Search for the cell housing the specified text and yield its [x, y] center coordinate. 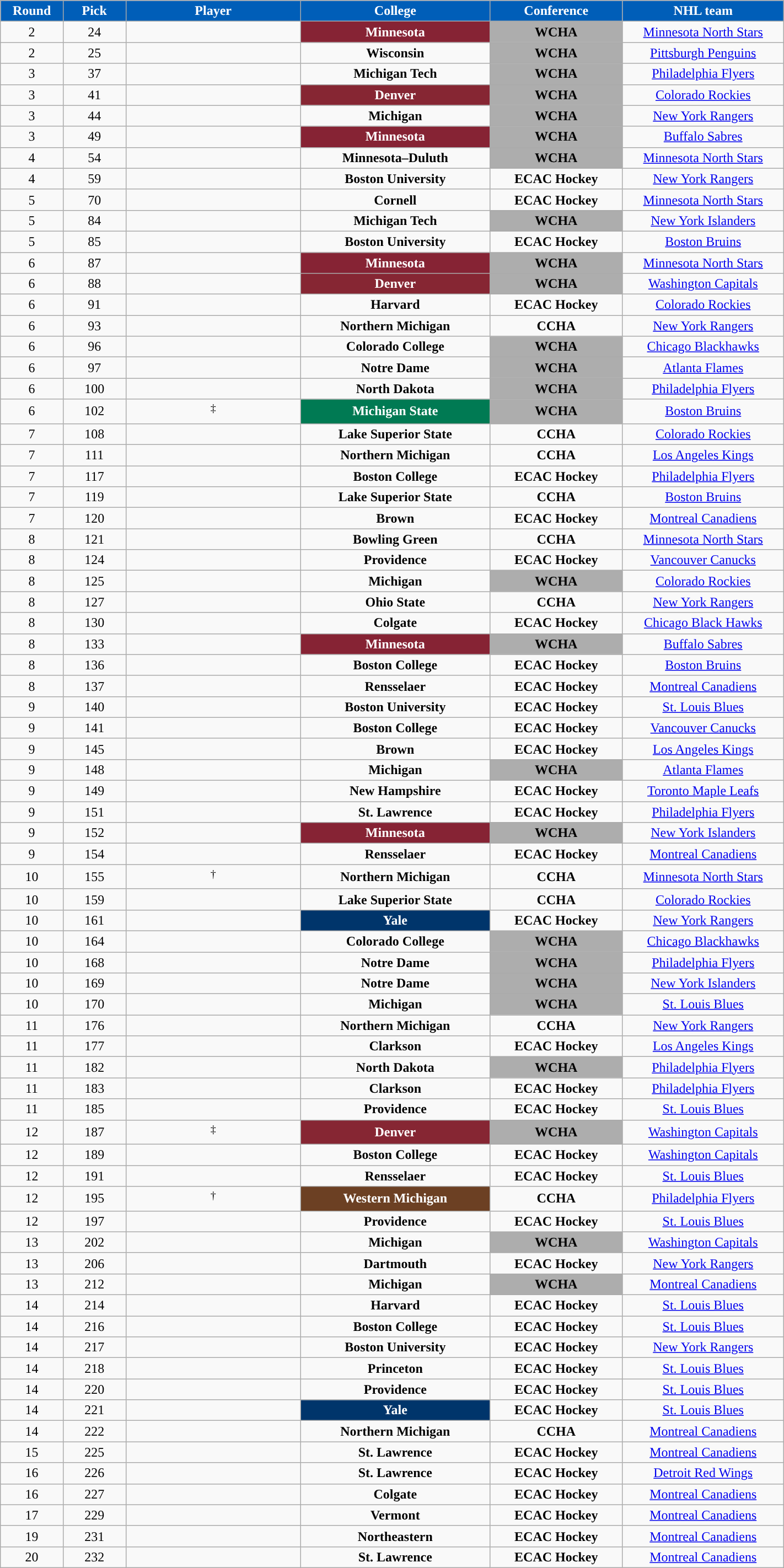
229 [94, 1515]
137 [94, 686]
102 [94, 411]
125 [94, 581]
121 [94, 539]
222 [94, 1431]
Northeastern [395, 1536]
Vermont [395, 1515]
127 [94, 602]
148 [94, 770]
170 [94, 1005]
37 [94, 74]
College [395, 11]
17 [32, 1515]
191 [94, 1176]
231 [94, 1536]
20 [32, 1557]
25 [94, 53]
169 [94, 984]
84 [94, 221]
124 [94, 560]
232 [94, 1557]
Western Michigan [395, 1199]
225 [94, 1452]
136 [94, 665]
Princeton [395, 1368]
97 [94, 368]
Cornell [395, 200]
119 [94, 497]
108 [94, 434]
49 [94, 137]
195 [94, 1199]
54 [94, 158]
151 [94, 812]
117 [94, 476]
164 [94, 941]
206 [94, 1263]
85 [94, 241]
Pittsburgh Penguins [703, 53]
96 [94, 347]
100 [94, 389]
44 [94, 116]
Dartmouth [395, 1263]
155 [94, 877]
Michigan State [395, 411]
15 [32, 1452]
Player [213, 11]
218 [94, 1368]
Ohio State [395, 602]
Detroit Red Wings [703, 1473]
216 [94, 1327]
154 [94, 854]
Round [32, 11]
187 [94, 1132]
59 [94, 179]
197 [94, 1221]
159 [94, 899]
140 [94, 707]
214 [94, 1306]
141 [94, 728]
177 [94, 1046]
87 [94, 263]
227 [94, 1494]
Wisconsin [395, 53]
220 [94, 1389]
152 [94, 833]
Bowling Green [395, 539]
183 [94, 1088]
120 [94, 518]
212 [94, 1284]
Toronto Maple Leafs [703, 791]
226 [94, 1473]
202 [94, 1242]
189 [94, 1155]
111 [94, 455]
NHL team [703, 11]
Minnesota–Duluth [395, 158]
182 [94, 1067]
130 [94, 623]
217 [94, 1347]
Pick [94, 11]
133 [94, 644]
168 [94, 963]
221 [94, 1410]
161 [94, 920]
93 [94, 326]
185 [94, 1109]
145 [94, 749]
Conference [556, 11]
New Hampshire [395, 791]
70 [94, 200]
19 [32, 1536]
24 [94, 32]
91 [94, 305]
88 [94, 284]
176 [94, 1025]
149 [94, 791]
41 [94, 95]
Chicago Black Hawks [703, 623]
